Search for the cell housing the specified text and yield its (X, Y) center coordinate. 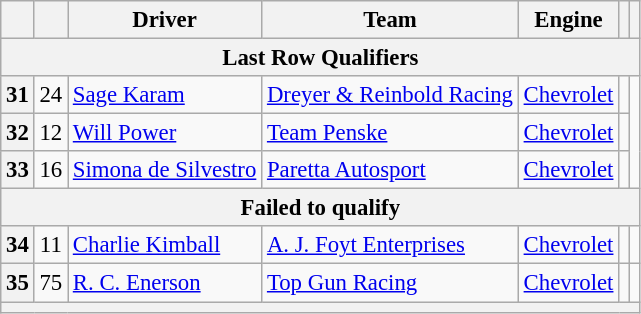
24 (50, 95)
16 (50, 170)
12 (50, 133)
Team (390, 20)
11 (50, 245)
Dreyer & Reinbold Racing (390, 95)
Top Gun Racing (390, 283)
Will Power (165, 133)
R. C. Enerson (165, 283)
Driver (165, 20)
Charlie Kimball (165, 245)
35 (18, 283)
32 (18, 133)
A. J. Foyt Enterprises (390, 245)
31 (18, 95)
Sage Karam (165, 95)
34 (18, 245)
33 (18, 170)
Engine (568, 20)
Last Row Qualifiers (320, 58)
Simona de Silvestro (165, 170)
Team Penske (390, 133)
Paretta Autosport (390, 170)
Failed to qualify (320, 208)
75 (50, 283)
